Search for the cell housing the specified text and yield its (x, y) center coordinate. 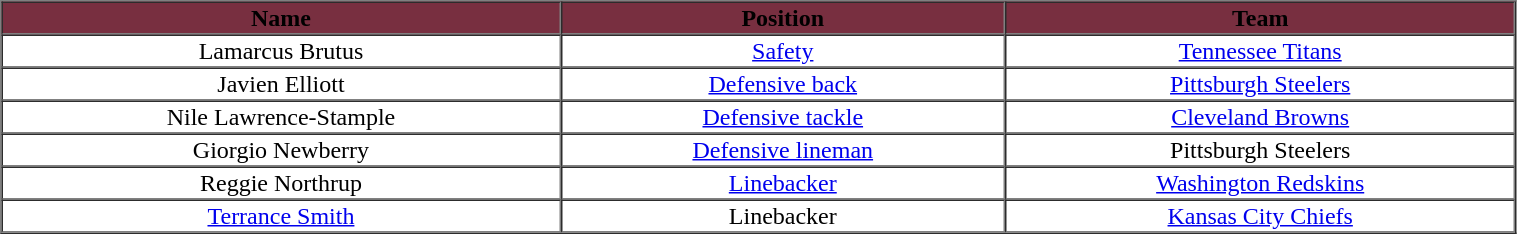
Team (1260, 18)
Safety (782, 50)
Javien Elliott (282, 84)
Defensive back (782, 84)
Washington Redskins (1260, 182)
Giorgio Newberry (282, 150)
Name (282, 18)
Nile Lawrence-Stample (282, 116)
Tennessee Titans (1260, 50)
Kansas City Chiefs (1260, 216)
Lamarcus Brutus (282, 50)
Position (782, 18)
Cleveland Browns (1260, 116)
Terrance Smith (282, 216)
Reggie Northrup (282, 182)
Defensive tackle (782, 116)
Defensive lineman (782, 150)
